Return the [x, y] coordinate for the center point of the cell that contains the specified text.  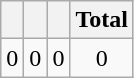
Total [102, 20]
